Locate the cell with the specified text and output its [X, Y] center coordinate. 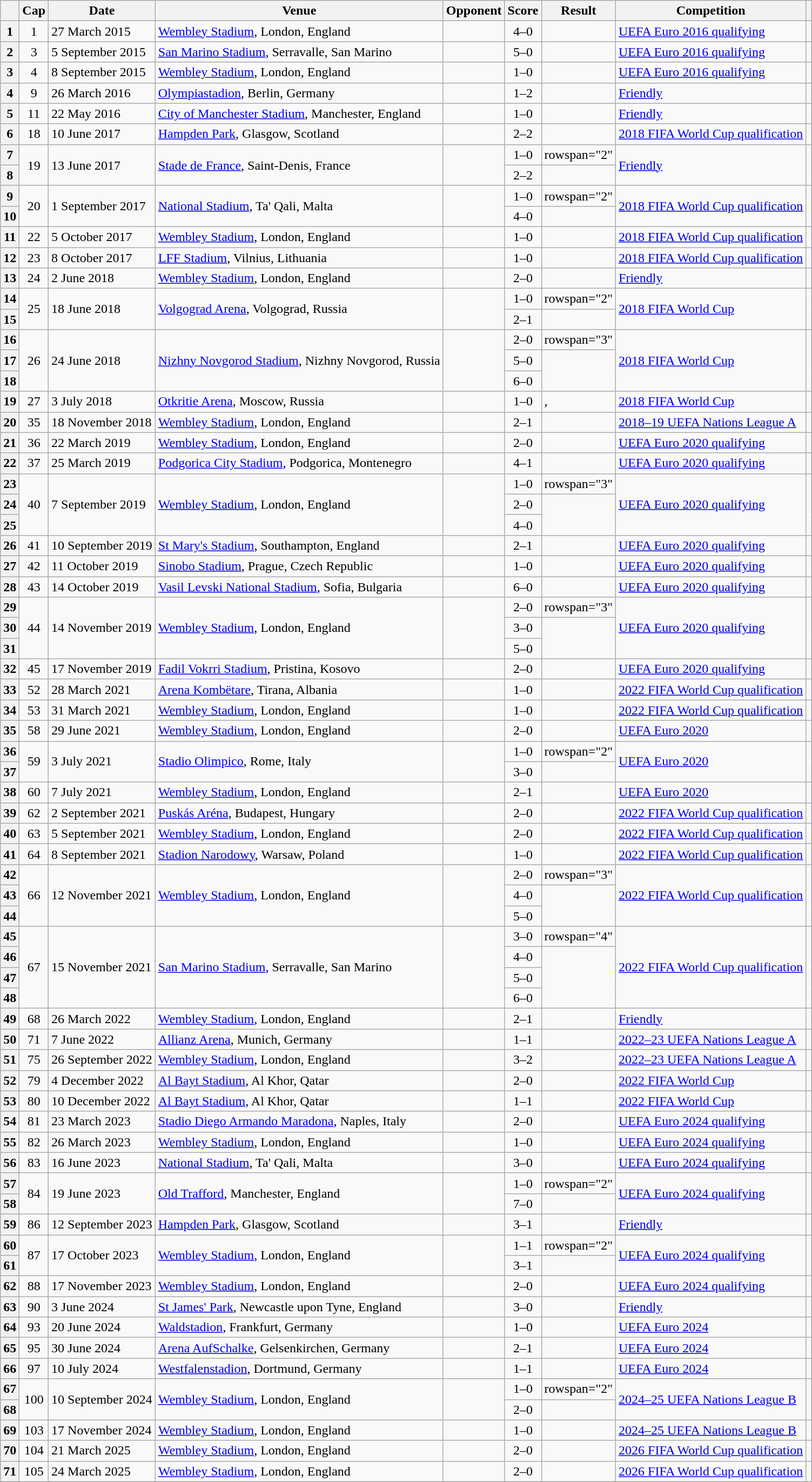
Result [579, 11]
St Mary's Stadium, Southampton, England [299, 545]
26 September 2022 [102, 1060]
19 June 2023 [102, 1193]
11 October 2019 [102, 566]
29 June 2021 [102, 731]
88 [34, 1286]
28 March 2021 [102, 690]
79 [34, 1080]
8 September 2015 [102, 72]
Otkritie Arena, Moscow, Russia [299, 402]
10 September 2019 [102, 545]
3–2 [523, 1060]
22 March 2019 [102, 443]
Competition [711, 11]
Date [102, 11]
Arena AufSchalke, Gelsenkirchen, Germany [299, 1348]
10 [10, 216]
13 June 2017 [102, 165]
18 November 2018 [102, 422]
8 [10, 175]
105 [34, 1471]
Stadio Diego Armando Maradona, Naples, Italy [299, 1121]
32 [10, 669]
48 [10, 998]
18 June 2018 [102, 309]
St James' Park, Newcastle upon Tyne, England [299, 1307]
7 June 2022 [102, 1039]
10 December 2022 [102, 1101]
95 [34, 1348]
Score [523, 11]
3 July 2018 [102, 402]
Nizhny Novgorod Stadium, Nizhny Novgorod, Russia [299, 361]
, [579, 402]
Fadil Vokrri Stadium, Pristina, Kosovo [299, 669]
82 [34, 1142]
26 March 2016 [102, 93]
81 [34, 1121]
20 June 2024 [102, 1327]
69 [10, 1430]
Allianz Arena, Munich, Germany [299, 1039]
5 September 2021 [102, 833]
8 September 2021 [102, 854]
5 September 2015 [102, 52]
1 September 2017 [102, 206]
27 March 2015 [102, 31]
51 [10, 1060]
17 November 2023 [102, 1286]
97 [34, 1368]
LFF Stadium, Vilnius, Lithuania [299, 258]
13 [10, 278]
Stade de France, Saint-Denis, France [299, 165]
17 [10, 361]
3 June 2024 [102, 1307]
Sinobo Stadium, Prague, Czech Republic [299, 566]
Venue [299, 11]
Cap [34, 11]
2 September 2021 [102, 813]
29 [10, 608]
24 March 2025 [102, 1471]
55 [10, 1142]
24 June 2018 [102, 361]
56 [10, 1163]
5 October 2017 [102, 237]
10 June 2017 [102, 134]
103 [34, 1430]
65 [10, 1348]
10 July 2024 [102, 1368]
38 [10, 792]
26 March 2022 [102, 1019]
21 [10, 443]
83 [34, 1163]
Podgorica City Stadium, Podgorica, Montenegro [299, 463]
14 October 2019 [102, 586]
Olympiastadion, Berlin, Germany [299, 93]
80 [34, 1101]
2 June 2018 [102, 278]
86 [34, 1224]
7 [10, 155]
30 June 2024 [102, 1348]
Opponent [474, 11]
12 November 2021 [102, 895]
5 [10, 114]
34 [10, 710]
8 October 2017 [102, 258]
26 March 2023 [102, 1142]
2018–19 UEFA Nations League A [711, 422]
Waldstadion, Frankfurt, Germany [299, 1327]
1–2 [523, 93]
30 [10, 628]
10 September 2024 [102, 1399]
87 [34, 1255]
Vasil Levski National Stadium, Sofia, Bulgaria [299, 586]
33 [10, 690]
39 [10, 813]
17 November 2019 [102, 669]
14 November 2019 [102, 628]
Old Trafford, Manchester, England [299, 1193]
Puskás Aréna, Budapest, Hungary [299, 813]
7 July 2021 [102, 792]
Volgograd Arena, Volgograd, Russia [299, 309]
47 [10, 978]
Arena Kombëtare, Tirana, Albania [299, 690]
16 [10, 340]
100 [34, 1399]
City of Manchester Stadium, Manchester, England [299, 114]
50 [10, 1039]
15 [10, 319]
93 [34, 1327]
6 [10, 134]
7 September 2019 [102, 504]
17 October 2023 [102, 1255]
4–1 [523, 463]
61 [10, 1266]
3 July 2021 [102, 762]
2 [10, 52]
75 [34, 1060]
21 March 2025 [102, 1451]
12 [10, 258]
12 September 2023 [102, 1224]
Westfalenstadion, Dortmund, Germany [299, 1368]
104 [34, 1451]
15 November 2021 [102, 967]
22 May 2016 [102, 114]
7–0 [523, 1204]
16 June 2023 [102, 1163]
Stadio Olimpico, Rome, Italy [299, 762]
90 [34, 1307]
54 [10, 1121]
Stadion Narodowy, Warsaw, Poland [299, 854]
31 March 2021 [102, 710]
70 [10, 1451]
14 [10, 299]
4 December 2022 [102, 1080]
84 [34, 1193]
28 [10, 586]
31 [10, 649]
25 March 2019 [102, 463]
49 [10, 1019]
23 March 2023 [102, 1121]
46 [10, 957]
17 November 2024 [102, 1430]
57 [10, 1183]
rowspan="4" [579, 937]
